For the text-containing cell, return its midpoint in (x, y) coordinate format. 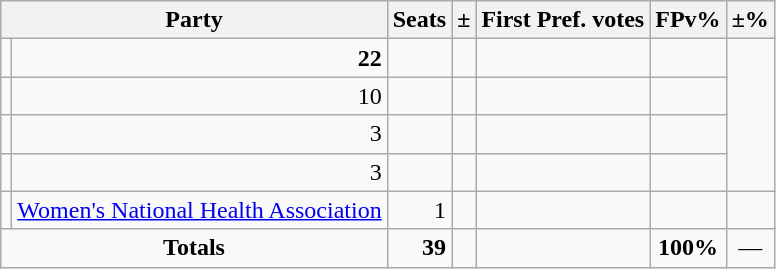
Party (194, 20)
First Pref. votes (563, 20)
Totals (194, 248)
100% (688, 248)
Seats (419, 20)
±% (750, 20)
— (750, 248)
± (464, 20)
22 (200, 58)
1 (419, 210)
39 (419, 248)
10 (200, 96)
Women's National Health Association (200, 210)
FPv% (688, 20)
